Detect which cell encompasses the target text, then output its [x, y] center coordinate. 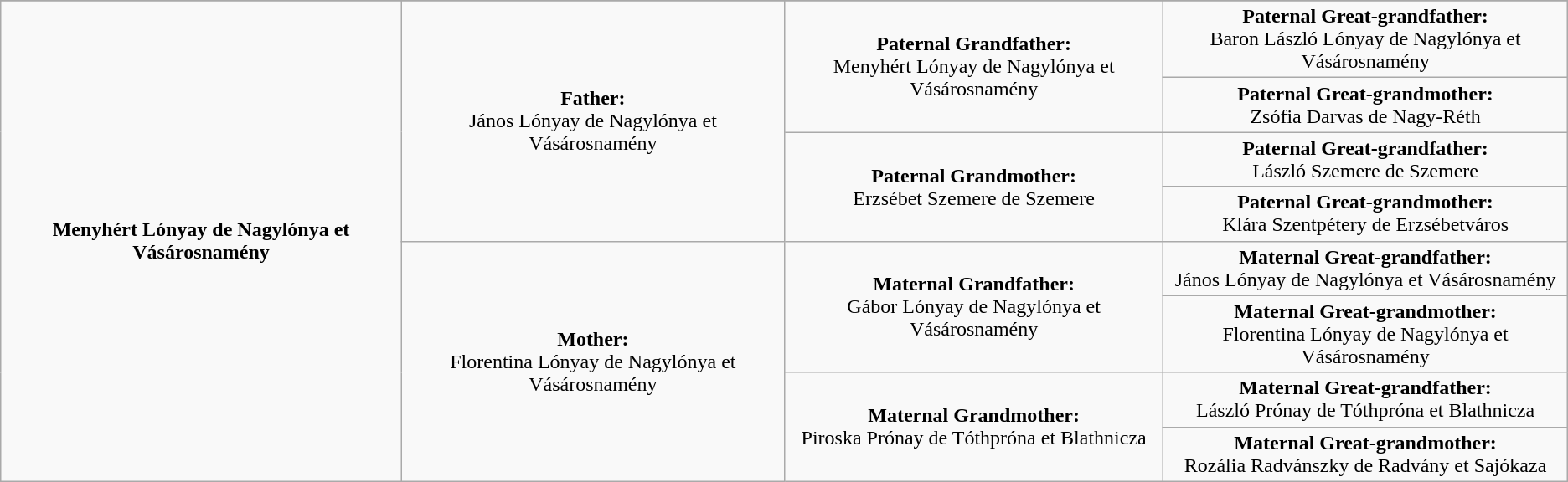
Father:János Lónyay de Nagylónya et Vásárosnamény [593, 120]
Maternal Grandmother:Piroska Prónay de Tóthpróna et Blathnicza [973, 427]
Paternal Great-grandfather:Baron László Lónyay de Nagylónya et Vásárosnamény [1365, 39]
Maternal Great-grandfather:János Lónyay de Nagylónya et Vásárosnamény [1365, 268]
Paternal Great-grandmother:Zsófia Darvas de Nagy-Réth [1365, 105]
Maternal Grandfather:Gábor Lónyay de Nagylónya et Vásárosnamény [973, 306]
Maternal Great-grandmother:Rozália Radvánszky de Radvány et Sajókaza [1365, 454]
Mother:Florentina Lónyay de Nagylónya et Vásárosnamény [593, 361]
Maternal Great-grandmother:Florentina Lónyay de Nagylónya et Vásárosnamény [1365, 334]
Paternal Great-grandmother:Klára Szentpétery de Erzsébetváros [1365, 214]
Paternal Grandmother:Erzsébet Szemere de Szemere [973, 187]
Paternal Grandfather:Menyhért Lónyay de Nagylónya et Vásárosnamény [973, 67]
Menyhért Lónyay de Nagylónya et Vásárosnamény [201, 241]
Maternal Great-grandfather:László Prónay de Tóthpróna et Blathnicza [1365, 400]
Paternal Great-grandfather:László Szemere de Szemere [1365, 159]
